Capture the cell that displays the provided text and extract its (X, Y) central coordinate. 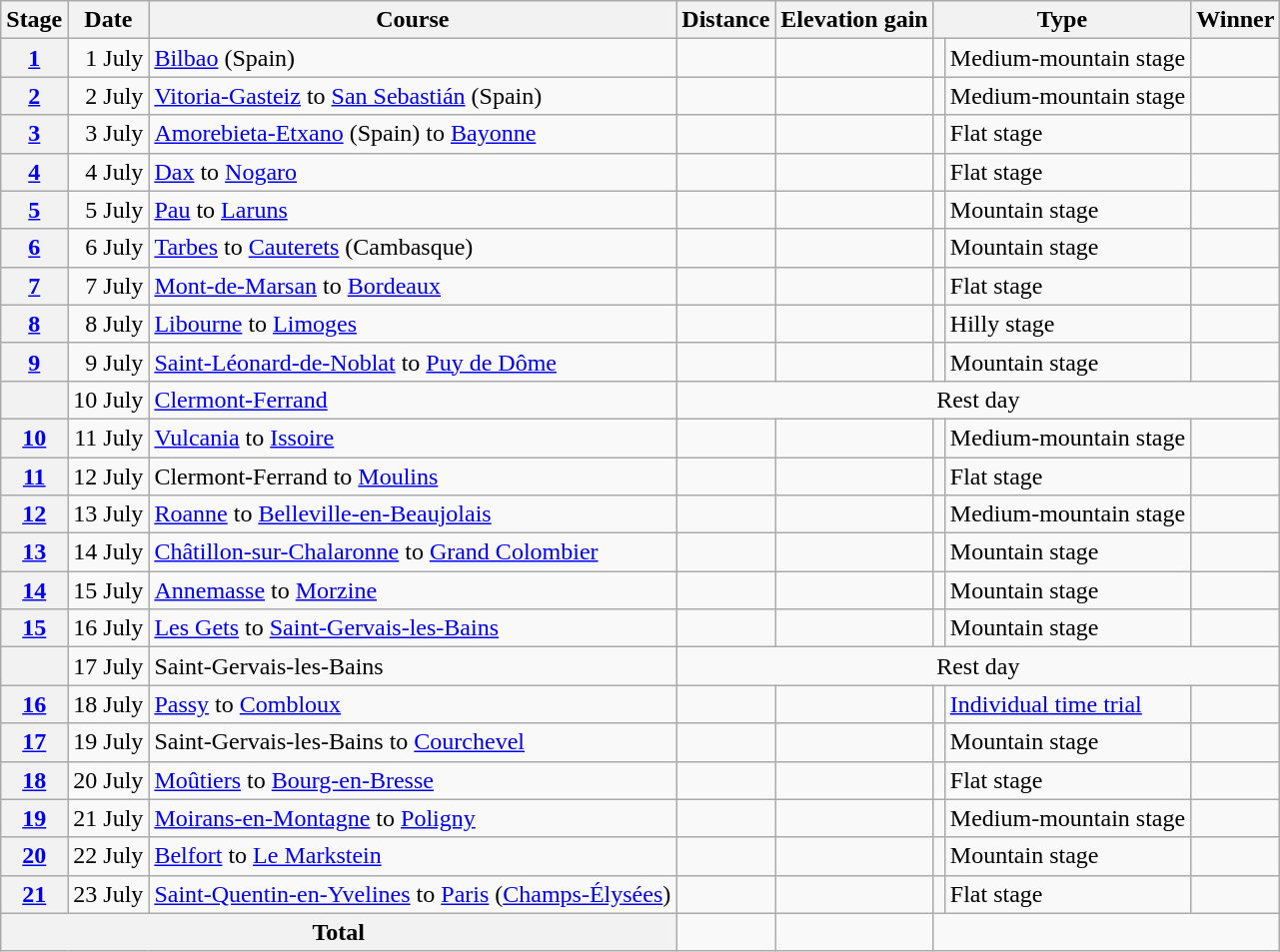
16 (34, 704)
2 (34, 96)
Individual time trial (1067, 704)
18 July (108, 704)
3 (34, 134)
Roanne to Belleville-en-Beaujolais (413, 514)
Vulcania to Issoire (413, 438)
11 July (108, 438)
10 July (108, 400)
Moirans-en-Montagne to Poligny (413, 818)
16 July (108, 628)
Total (339, 932)
Châtillon-sur-Chalaronne to Grand Colombier (413, 552)
8 July (108, 324)
Winner (1235, 20)
9 (34, 362)
13 (34, 552)
Elevation gain (854, 20)
21 (34, 894)
4 (34, 172)
10 (34, 438)
Saint-Gervais-les-Bains to Courchevel (413, 742)
Clermont-Ferrand to Moulins (413, 476)
Annemasse to Morzine (413, 590)
Saint-Gervais-les-Bains (413, 666)
12 July (108, 476)
6 July (108, 248)
7 (34, 286)
Stage (34, 20)
23 July (108, 894)
3 July (108, 134)
Passy to Combloux (413, 704)
Distance (725, 20)
20 (34, 856)
Type (1061, 20)
4 July (108, 172)
9 July (108, 362)
17 (34, 742)
Pau to Laruns (413, 210)
Amorebieta-Etxano (Spain) to Bayonne (413, 134)
Vitoria-Gasteiz to San Sebastián (Spain) (413, 96)
20 July (108, 780)
11 (34, 476)
Clermont-Ferrand (413, 400)
1 July (108, 58)
7 July (108, 286)
Bilbao (Spain) (413, 58)
Date (108, 20)
21 July (108, 818)
14 (34, 590)
17 July (108, 666)
Les Gets to Saint-Gervais-les-Bains (413, 628)
Saint-Quentin-en-Yvelines to Paris (Champs-Élysées) (413, 894)
5 July (108, 210)
22 July (108, 856)
19 (34, 818)
Saint-Léonard-de-Noblat to Puy de Dôme (413, 362)
8 (34, 324)
Belfort to Le Markstein (413, 856)
13 July (108, 514)
18 (34, 780)
1 (34, 58)
Course (413, 20)
Hilly stage (1067, 324)
19 July (108, 742)
Tarbes to Cauterets (Cambasque) (413, 248)
6 (34, 248)
12 (34, 514)
Mont-de-Marsan to Bordeaux (413, 286)
14 July (108, 552)
Moûtiers to Bourg-en-Bresse (413, 780)
15 July (108, 590)
Dax to Nogaro (413, 172)
2 July (108, 96)
Libourne to Limoges (413, 324)
15 (34, 628)
5 (34, 210)
